Detect which cell encompasses the target text, then output its (X, Y) center coordinate. 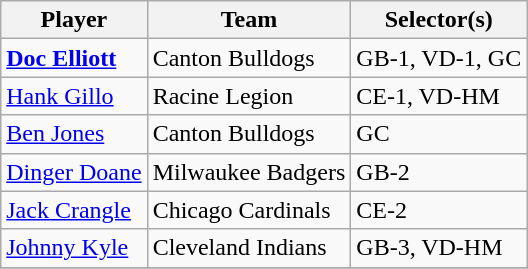
Dinger Doane (74, 172)
Milwaukee Badgers (249, 172)
Jack Crangle (74, 210)
GB-1, VD-1, GC (439, 58)
Chicago Cardinals (249, 210)
Selector(s) (439, 20)
Player (74, 20)
CE-1, VD-HM (439, 96)
CE-2 (439, 210)
Doc Elliott (74, 58)
Team (249, 20)
Racine Legion (249, 96)
Cleveland Indians (249, 248)
GC (439, 134)
Hank Gillo (74, 96)
GB-2 (439, 172)
Johnny Kyle (74, 248)
Ben Jones (74, 134)
GB-3, VD-HM (439, 248)
